Identify which cell holds the provided text, then report its (x, y) central coordinate. 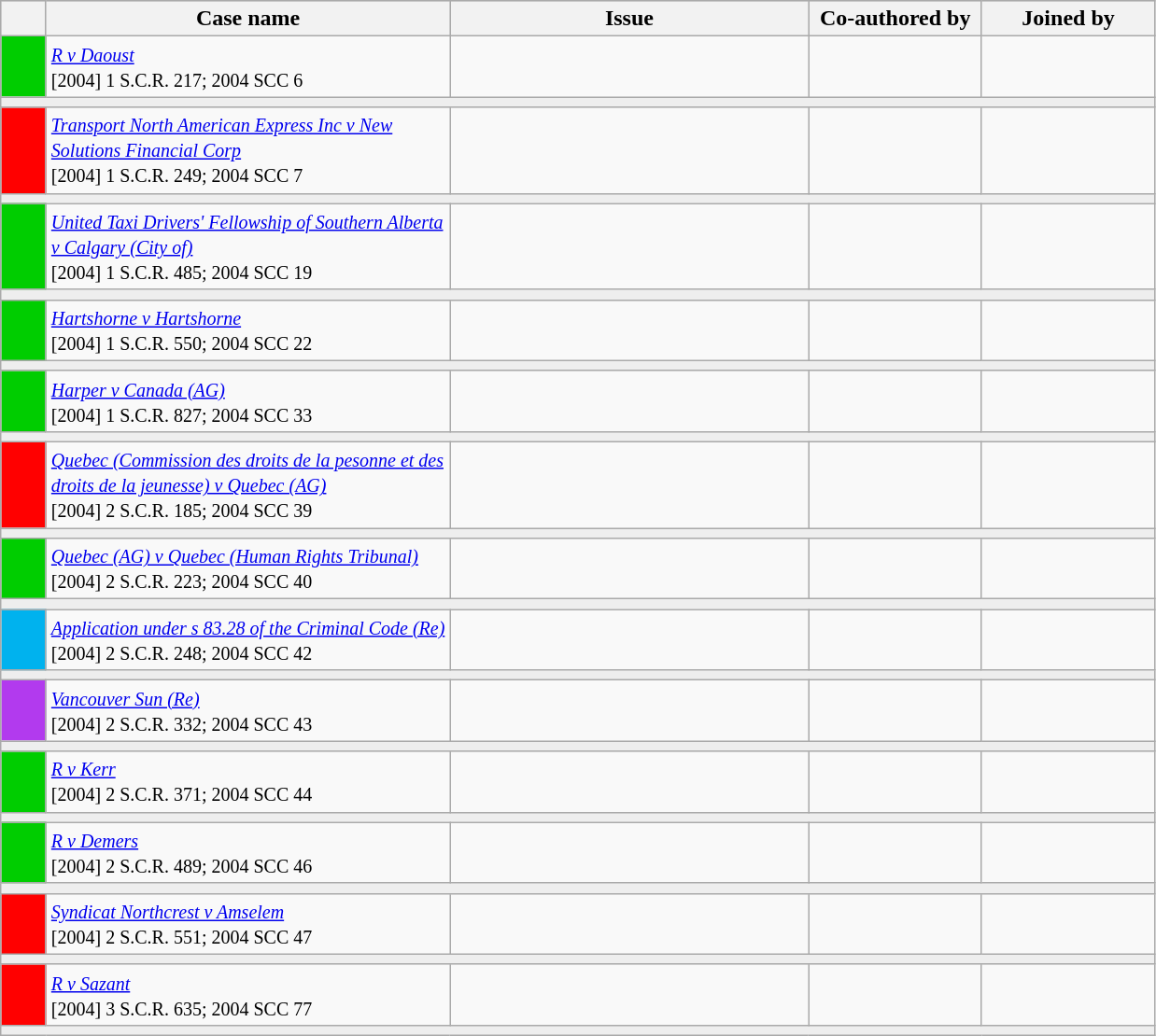
Syndicat Northcrest v Amselem [2004] 2 S.C.R. 551; 2004 SCC 47 (248, 924)
Issue (629, 19)
Co-authored by (895, 19)
R v Kerr [2004] 2 S.C.R. 371; 2004 SCC 44 (248, 782)
Quebec (AG) v Quebec (Human Rights Tribunal) [2004] 2 S.C.R. 223; 2004 SCC 40 (248, 569)
Quebec (Commission des droits de la pesonne et des droits de la jeunesse) v Quebec (AG) [2004] 2 S.C.R. 185; 2004 SCC 39 (248, 484)
Harper v Canada (AG) [2004] 1 S.C.R. 827; 2004 SCC 33 (248, 401)
Case name (248, 19)
Hartshorne v Hartshorne [2004] 1 S.C.R. 550; 2004 SCC 22 (248, 330)
Joined by (1068, 19)
Application under s 83.28 of the Criminal Code (Re) [2004] 2 S.C.R. 248; 2004 SCC 42 (248, 640)
United Taxi Drivers' Fellowship of Southern Alberta v Calgary (City of) [2004] 1 S.C.R. 485; 2004 SCC 19 (248, 246)
Transport North American Express Inc v New Solutions Financial Corp [2004] 1 S.C.R. 249; 2004 SCC 7 (248, 150)
Vancouver Sun (Re) [2004] 2 S.C.R. 332; 2004 SCC 43 (248, 711)
R v Sazant [2004] 3 S.C.R. 635; 2004 SCC 77 (248, 995)
R v Daoust [2004] 1 S.C.R. 217; 2004 SCC 6 (248, 67)
R v Demers [2004] 2 S.C.R. 489; 2004 SCC 46 (248, 853)
